Identify which cell holds the provided text, then report its [x, y] central coordinate. 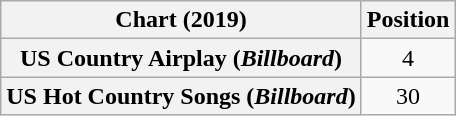
US Hot Country Songs (Billboard) [181, 96]
30 [408, 96]
Chart (2019) [181, 20]
US Country Airplay (Billboard) [181, 58]
4 [408, 58]
Position [408, 20]
